Identify which cell holds the provided text, then report its (X, Y) central coordinate. 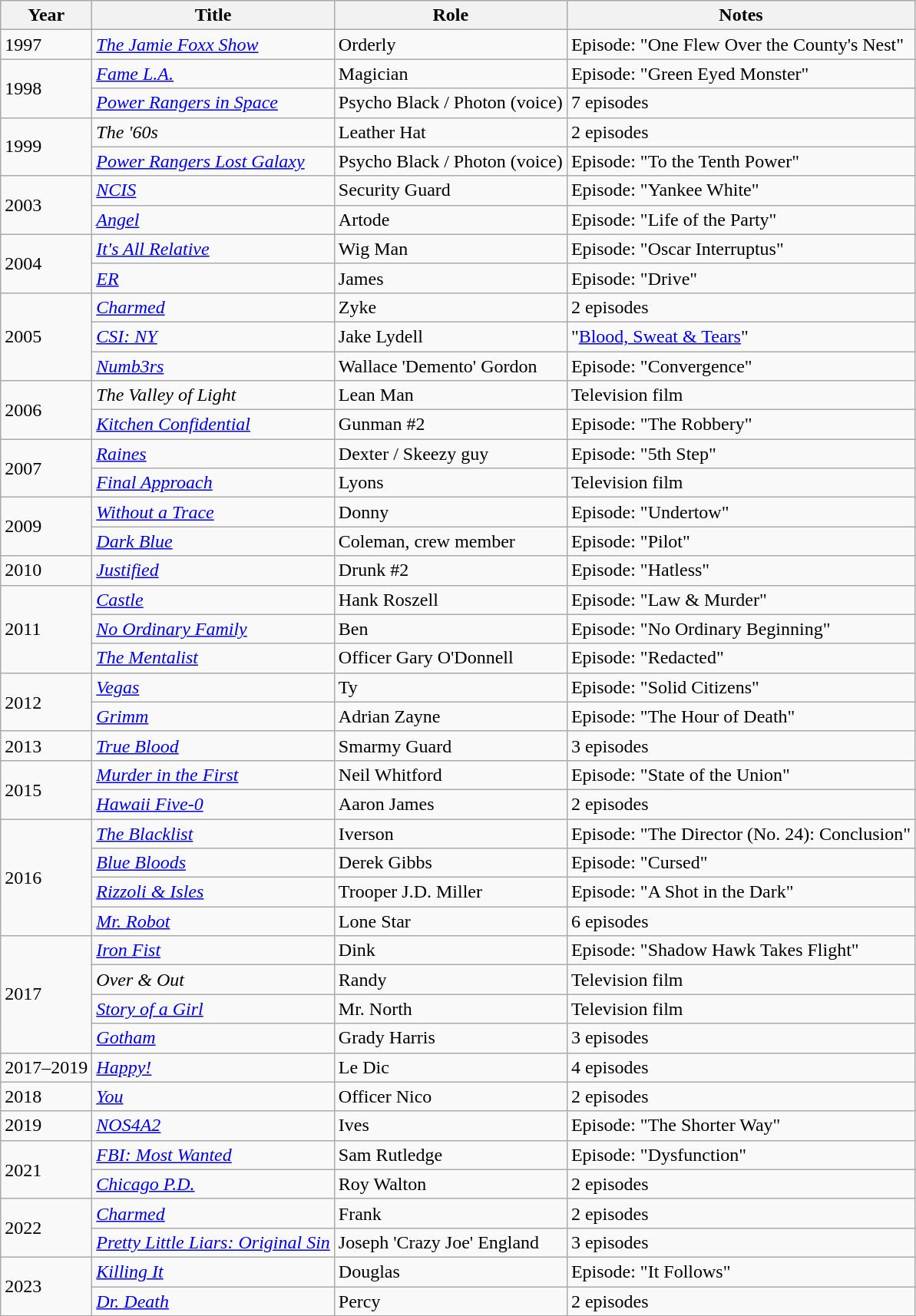
Episode: "A Shot in the Dark" (740, 892)
Over & Out (213, 980)
Episode: "Law & Murder" (740, 600)
Grimm (213, 716)
Killing It (213, 1271)
Vegas (213, 687)
Gotham (213, 1038)
2010 (46, 570)
2005 (46, 336)
It's All Relative (213, 249)
Donny (450, 512)
Ben (450, 629)
Derek Gibbs (450, 863)
ER (213, 278)
6 episodes (740, 921)
1997 (46, 45)
2011 (46, 629)
Episode: "Hatless" (740, 570)
2017 (46, 994)
Magician (450, 74)
Episode: "Yankee White" (740, 190)
Episode: "5th Step" (740, 454)
Episode: "Convergence" (740, 366)
True Blood (213, 746)
1999 (46, 147)
Fame L.A. (213, 74)
Episode: "Redacted" (740, 658)
Episode: "Shadow Hawk Takes Flight" (740, 951)
The Blacklist (213, 833)
Lyons (450, 483)
James (450, 278)
7 episodes (740, 103)
2022 (46, 1228)
Notes (740, 15)
Episode: "Pilot" (740, 541)
Episode: "Life of the Party" (740, 220)
Angel (213, 220)
2019 (46, 1126)
Episode: "Oscar Interruptus" (740, 249)
Hawaii Five-0 (213, 804)
1998 (46, 88)
Mr. North (450, 1009)
No Ordinary Family (213, 629)
Episode: "Dysfunction" (740, 1155)
2003 (46, 205)
Episode: "Solid Citizens" (740, 687)
Mr. Robot (213, 921)
2016 (46, 877)
Security Guard (450, 190)
Dark Blue (213, 541)
Power Rangers in Space (213, 103)
Wig Man (450, 249)
Numb3rs (213, 366)
Kitchen Confidential (213, 425)
Happy! (213, 1067)
Trooper J.D. Miller (450, 892)
Iverson (450, 833)
Episode: "It Follows" (740, 1271)
2018 (46, 1096)
Episode: "Green Eyed Monster" (740, 74)
Dexter / Skeezy guy (450, 454)
Officer Nico (450, 1096)
2021 (46, 1169)
2015 (46, 789)
Percy (450, 1301)
Final Approach (213, 483)
Title (213, 15)
Joseph 'Crazy Joe' England (450, 1242)
Smarmy Guard (450, 746)
Coleman, crew member (450, 541)
Drunk #2 (450, 570)
Episode: "The Shorter Way" (740, 1126)
Le Dic (450, 1067)
Justified (213, 570)
Lone Star (450, 921)
Year (46, 15)
Sam Rutledge (450, 1155)
Randy (450, 980)
Raines (213, 454)
Zyke (450, 307)
Leather Hat (450, 132)
Dink (450, 951)
4 episodes (740, 1067)
Episode: "To the Tenth Power" (740, 161)
The Jamie Foxx Show (213, 45)
Frank (450, 1213)
2012 (46, 702)
Episode: "Cursed" (740, 863)
Pretty Little Liars: Original Sin (213, 1242)
The '60s (213, 132)
2007 (46, 468)
Artode (450, 220)
Episode: "The Hour of Death" (740, 716)
Orderly (450, 45)
You (213, 1096)
Episode: "Undertow" (740, 512)
Blue Bloods (213, 863)
"Blood, Sweat & Tears" (740, 336)
Lean Man (450, 395)
Murder in the First (213, 775)
2017–2019 (46, 1067)
2009 (46, 527)
NCIS (213, 190)
Douglas (450, 1271)
Episode: "The Director (No. 24): Conclusion" (740, 833)
NOS4A2 (213, 1126)
Dr. Death (213, 1301)
Story of a Girl (213, 1009)
Episode: "No Ordinary Beginning" (740, 629)
Ty (450, 687)
The Valley of Light (213, 395)
Role (450, 15)
Jake Lydell (450, 336)
Rizzoli & Isles (213, 892)
Aaron James (450, 804)
FBI: Most Wanted (213, 1155)
2023 (46, 1286)
Castle (213, 600)
2013 (46, 746)
2006 (46, 410)
Episode: "Drive" (740, 278)
Officer Gary O'Donnell (450, 658)
Episode: "State of the Union" (740, 775)
Episode: "The Robbery" (740, 425)
CSI: NY (213, 336)
Episode: "One Flew Over the County's Nest" (740, 45)
Wallace 'Demento' Gordon (450, 366)
Iron Fist (213, 951)
The Mentalist (213, 658)
Ives (450, 1126)
Power Rangers Lost Galaxy (213, 161)
Chicago P.D. (213, 1184)
Neil Whitford (450, 775)
Without a Trace (213, 512)
Roy Walton (450, 1184)
Adrian Zayne (450, 716)
Hank Roszell (450, 600)
Gunman #2 (450, 425)
Grady Harris (450, 1038)
2004 (46, 263)
